For the text-containing cell, return its midpoint in [X, Y] coordinate format. 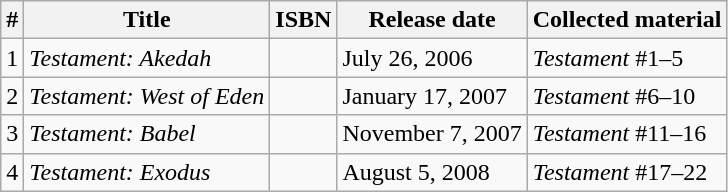
November 7, 2007 [432, 134]
Testament #17–22 [627, 172]
1 [12, 58]
ISBN [304, 20]
July 26, 2006 [432, 58]
Testament #11–16 [627, 134]
3 [12, 134]
January 17, 2007 [432, 96]
Testament #6–10 [627, 96]
Testament: Akedah [147, 58]
4 [12, 172]
2 [12, 96]
Testament: West of Eden [147, 96]
Testament: Babel [147, 134]
Testament #1–5 [627, 58]
# [12, 20]
Collected material [627, 20]
Title [147, 20]
Testament: Exodus [147, 172]
Release date [432, 20]
August 5, 2008 [432, 172]
